Return (x, y) of the center of cell containing provided text 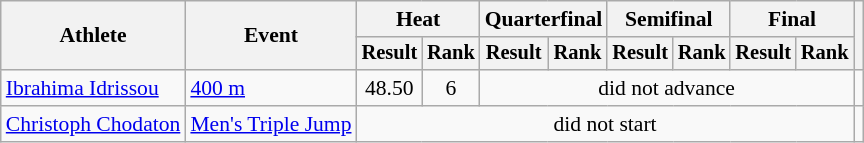
48.50 (390, 88)
Final (792, 19)
Men's Triple Jump (270, 124)
Christoph Chodaton (94, 124)
400 m (270, 88)
6 (451, 88)
Heat (418, 19)
Athlete (94, 36)
Ibrahima Idrissou (94, 88)
Semifinal (668, 19)
Quarterfinal (544, 19)
Event (270, 36)
did not advance (667, 88)
did not start (606, 124)
